Pinpoint the cell where the given text exists, returning its (X, Y) midpoint coordinate. 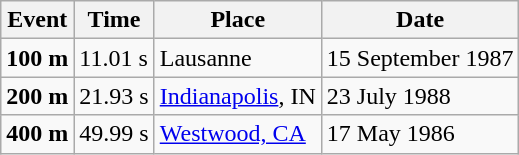
17 May 1986 (420, 134)
Event (38, 20)
Westwood, CA (238, 134)
11.01 s (114, 58)
Lausanne (238, 58)
Date (420, 20)
Place (238, 20)
Time (114, 20)
Indianapolis, IN (238, 96)
15 September 1987 (420, 58)
400 m (38, 134)
23 July 1988 (420, 96)
200 m (38, 96)
49.99 s (114, 134)
100 m (38, 58)
21.93 s (114, 96)
